Find where the given text appears and provide that cell's center as (X, Y) coordinate. 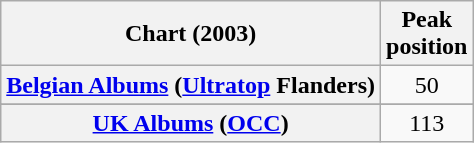
50 (427, 85)
Chart (2003) (191, 34)
113 (427, 123)
UK Albums (OCC) (191, 123)
Peakposition (427, 34)
Belgian Albums (Ultratop Flanders) (191, 85)
